Search for the cell housing the specified text and yield its (X, Y) center coordinate. 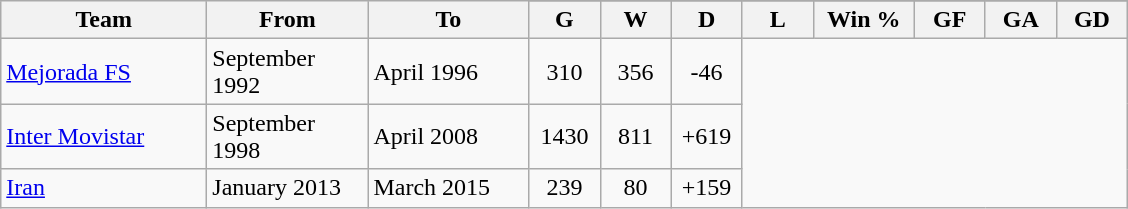
Win % (864, 20)
April 2008 (448, 136)
811 (636, 136)
GA (1020, 20)
239 (564, 188)
From (288, 20)
80 (636, 188)
To (448, 20)
D (706, 20)
January 2013 (288, 188)
September 1992 (288, 72)
GD (1092, 20)
March 2015 (448, 188)
310 (564, 72)
L (778, 20)
W (636, 20)
356 (636, 72)
Team (104, 20)
+619 (706, 136)
April 1996 (448, 72)
September 1998 (288, 136)
GF (950, 20)
Iran (104, 188)
+159 (706, 188)
1430 (564, 136)
Inter Movistar (104, 136)
Mejorada FS (104, 72)
-46 (706, 72)
G (564, 20)
